Detect which cell encompasses the target text, then output its (X, Y) center coordinate. 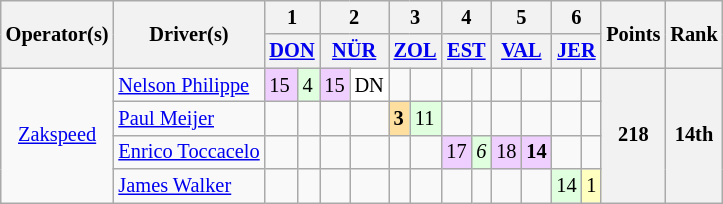
5 (521, 17)
Operator(s) (58, 34)
VAL (521, 51)
11 (426, 118)
Nelson Philippe (188, 85)
Zakspeed (58, 136)
DON (292, 51)
Paul Meijer (188, 118)
EST (466, 51)
NÜR (354, 51)
Rank (694, 34)
14th (694, 136)
17 (456, 152)
218 (633, 136)
2 (354, 17)
James Walker (188, 186)
Driver(s) (188, 34)
JER (576, 51)
Points (633, 34)
Enrico Toccacelo (188, 152)
18 (506, 152)
ZOL (416, 51)
DN (370, 85)
